Extract the [X, Y] coordinate from the center of the cell holding the provided text.  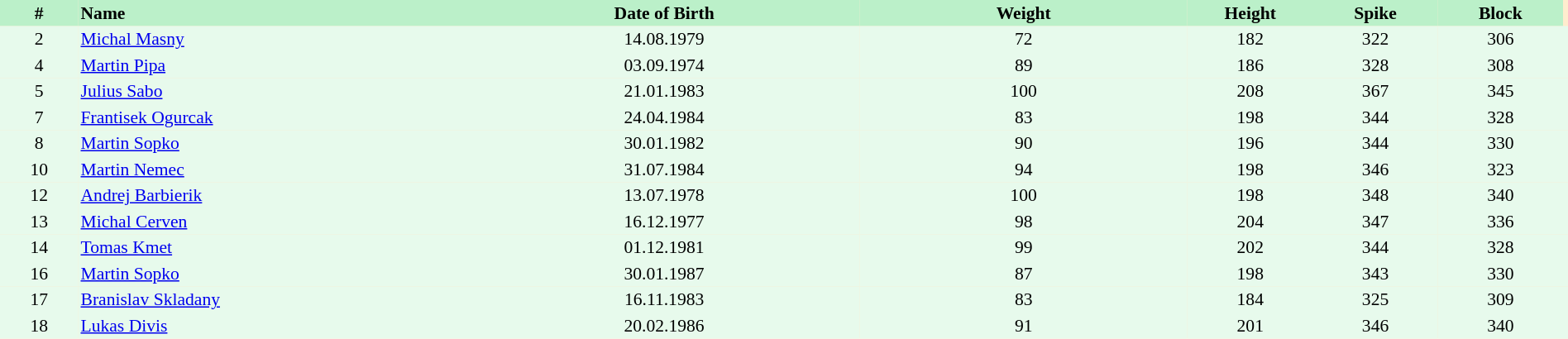
322 [1374, 40]
03.09.1974 [664, 65]
323 [1500, 169]
Julius Sabo [273, 91]
21.01.1983 [664, 91]
Spike [1374, 13]
91 [1024, 326]
348 [1374, 195]
24.04.1984 [664, 117]
204 [1250, 222]
17 [39, 299]
Weight [1024, 13]
89 [1024, 65]
31.07.1984 [664, 169]
72 [1024, 40]
Block [1500, 13]
94 [1024, 169]
5 [39, 91]
4 [39, 65]
345 [1500, 91]
Height [1250, 13]
16.11.1983 [664, 299]
Martin Pipa [273, 65]
325 [1374, 299]
202 [1250, 248]
Tomas Kmet [273, 248]
186 [1250, 65]
Name [273, 13]
99 [1024, 248]
13.07.1978 [664, 195]
01.12.1981 [664, 248]
367 [1374, 91]
Date of Birth [664, 13]
336 [1500, 222]
Michal Masny [273, 40]
# [39, 13]
182 [1250, 40]
16 [39, 274]
Michal Cerven [273, 222]
87 [1024, 274]
Andrej Barbierik [273, 195]
30.01.1982 [664, 144]
7 [39, 117]
14 [39, 248]
196 [1250, 144]
98 [1024, 222]
13 [39, 222]
309 [1500, 299]
208 [1250, 91]
Martin Nemec [273, 169]
343 [1374, 274]
308 [1500, 65]
Branislav Skladany [273, 299]
90 [1024, 144]
201 [1250, 326]
306 [1500, 40]
184 [1250, 299]
12 [39, 195]
30.01.1987 [664, 274]
14.08.1979 [664, 40]
2 [39, 40]
20.02.1986 [664, 326]
Frantisek Ogurcak [273, 117]
10 [39, 169]
347 [1374, 222]
Lukas Divis [273, 326]
8 [39, 144]
16.12.1977 [664, 222]
18 [39, 326]
